Provide the [X, Y] coordinate of the cell's center where the given text is located.  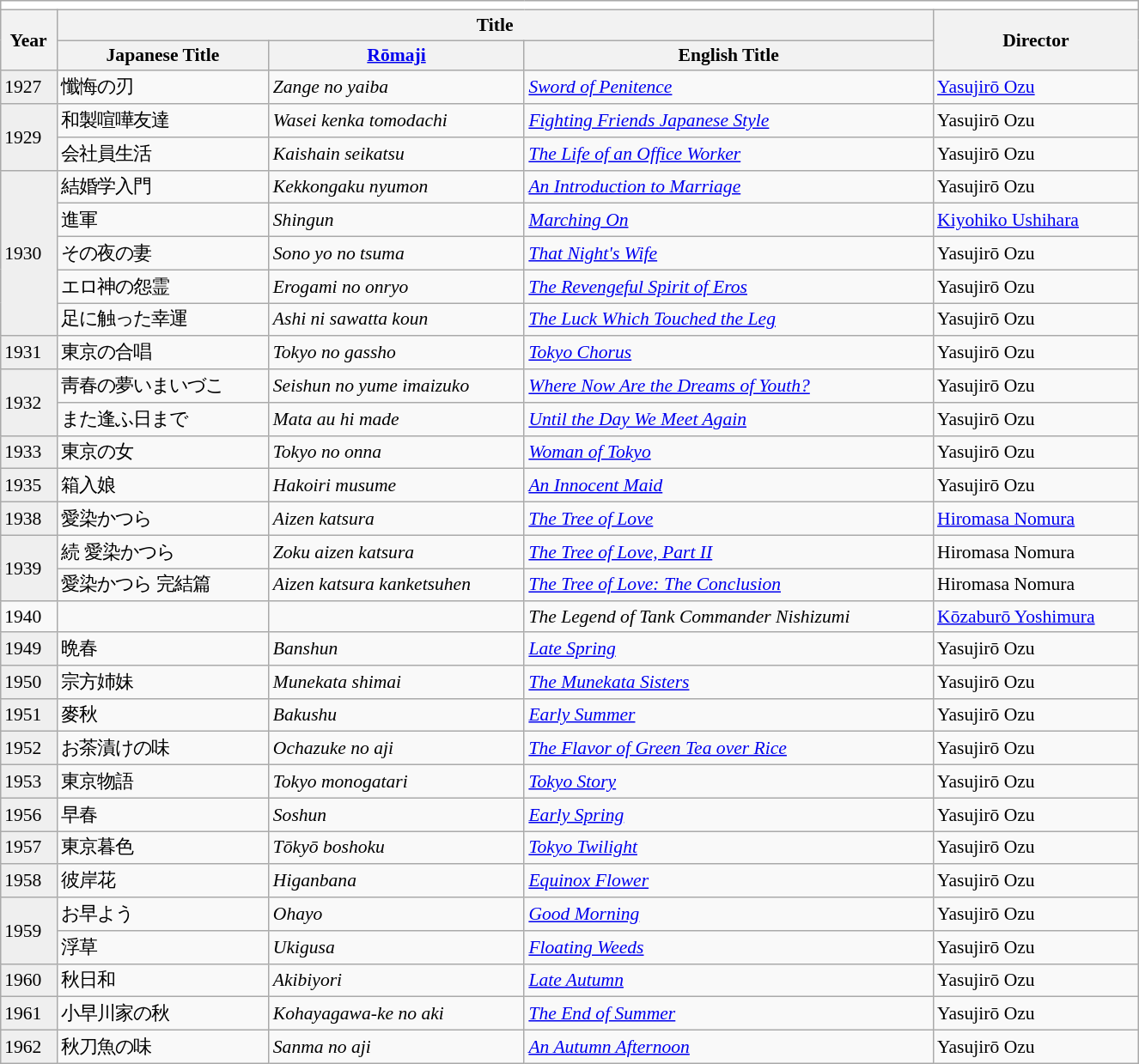
Munekata shimai [397, 682]
Hakoiri musume [397, 486]
The Revengeful Spirit of Eros [728, 287]
Title [495, 25]
Banshun [397, 649]
Year [28, 40]
That Night's Wife [728, 252]
浮草 [163, 946]
Until the Day We Meet Again [728, 419]
Wasei kenka tomodachi [397, 120]
Equinox Flower [728, 881]
Seishun no yume imaizuko [397, 386]
秋刀魚の味 [163, 1046]
東京の女 [163, 452]
Good Morning [728, 914]
1932 [28, 402]
1958 [28, 881]
1957 [28, 848]
The Tree of Love [728, 519]
Tokyo monogatari [397, 781]
Aizen katsura kanketsuhen [397, 586]
Zange no yaiba [397, 88]
1933 [28, 452]
1952 [28, 749]
1927 [28, 88]
Late Autumn [728, 981]
また逢ふ日まで [163, 419]
Sword of Penitence [728, 88]
東京物語 [163, 781]
Early Spring [728, 814]
エロ神の怨霊 [163, 287]
An Innocent Maid [728, 486]
靑春の夢いまいづこ [163, 386]
1950 [28, 682]
Late Spring [728, 649]
Early Summer [728, 714]
Rōmaji [397, 55]
Kekkongaku nyumon [397, 187]
1953 [28, 781]
晩春 [163, 649]
1949 [28, 649]
Bakushu [397, 714]
進軍 [163, 220]
足に触った幸運 [163, 319]
小早川家の秋 [163, 1013]
Sanma no aji [397, 1046]
1962 [28, 1046]
麥秋 [163, 714]
Floating Weeds [728, 946]
Tokyo no gassho [397, 352]
会社員生活 [163, 153]
The Tree of Love, Part II [728, 551]
1961 [28, 1013]
愛染かつら 完結篇 [163, 586]
Kohayagawa-ke no aki [397, 1013]
1931 [28, 352]
早春 [163, 814]
1929 [28, 137]
The Flavor of Green Tea over Rice [728, 749]
その夜の妻 [163, 252]
1951 [28, 714]
Zoku aizen katsura [397, 551]
Ashi ni sawatta koun [397, 319]
愛染かつら [163, 519]
Erogami no onryo [397, 287]
1940 [28, 617]
The Life of an Office Worker [728, 153]
The Tree of Love: The Conclusion [728, 586]
懺悔の刃 [163, 88]
Shingun [397, 220]
続 愛染かつら [163, 551]
秋日和 [163, 981]
An Autumn Afternoon [728, 1046]
Director [1036, 40]
The Legend of Tank Commander Nishizumi [728, 617]
1938 [28, 519]
Fighting Friends Japanese Style [728, 120]
Soshun [397, 814]
箱入娘 [163, 486]
Tōkyō boshoku [397, 848]
Ukigusa [397, 946]
The Munekata Sisters [728, 682]
The End of Summer [728, 1013]
Akibiyori [397, 981]
Higanbana [397, 881]
Where Now Are the Dreams of Youth? [728, 386]
1960 [28, 981]
和製喧嘩友達 [163, 120]
1930 [28, 252]
The Luck Which Touched the Leg [728, 319]
結婚学入門 [163, 187]
Kiyohiko Ushihara [1036, 220]
宗方姉妹 [163, 682]
1959 [28, 931]
Japanese Title [163, 55]
彼岸花 [163, 881]
Sono yo no tsuma [397, 252]
1935 [28, 486]
Aizen katsura [397, 519]
Ohayo [397, 914]
1956 [28, 814]
東京の合唱 [163, 352]
Kōzaburō Yoshimura [1036, 617]
Mata au hi made [397, 419]
お茶漬けの味 [163, 749]
Marching On [728, 220]
お早よう [163, 914]
An Introduction to Marriage [728, 187]
東京暮色 [163, 848]
1939 [28, 568]
Kaishain seikatsu [397, 153]
Woman of Tokyo [728, 452]
Ochazuke no aji [397, 749]
Tokyo Twilight [728, 848]
Tokyo Chorus [728, 352]
Tokyo no onna [397, 452]
English Title [728, 55]
Tokyo Story [728, 781]
